Return (X, Y) of the center of cell containing provided text 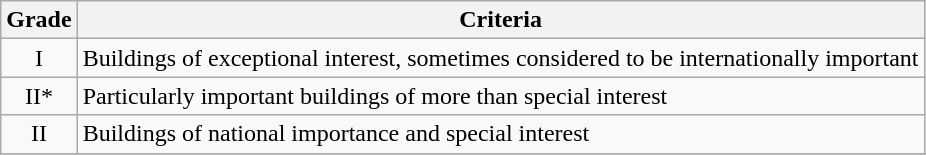
I (39, 58)
Grade (39, 20)
Buildings of exceptional interest, sometimes considered to be internationally important (500, 58)
II (39, 134)
II* (39, 96)
Criteria (500, 20)
Buildings of national importance and special interest (500, 134)
Particularly important buildings of more than special interest (500, 96)
